Find where the given text appears and provide that cell's center as [X, Y] coordinate. 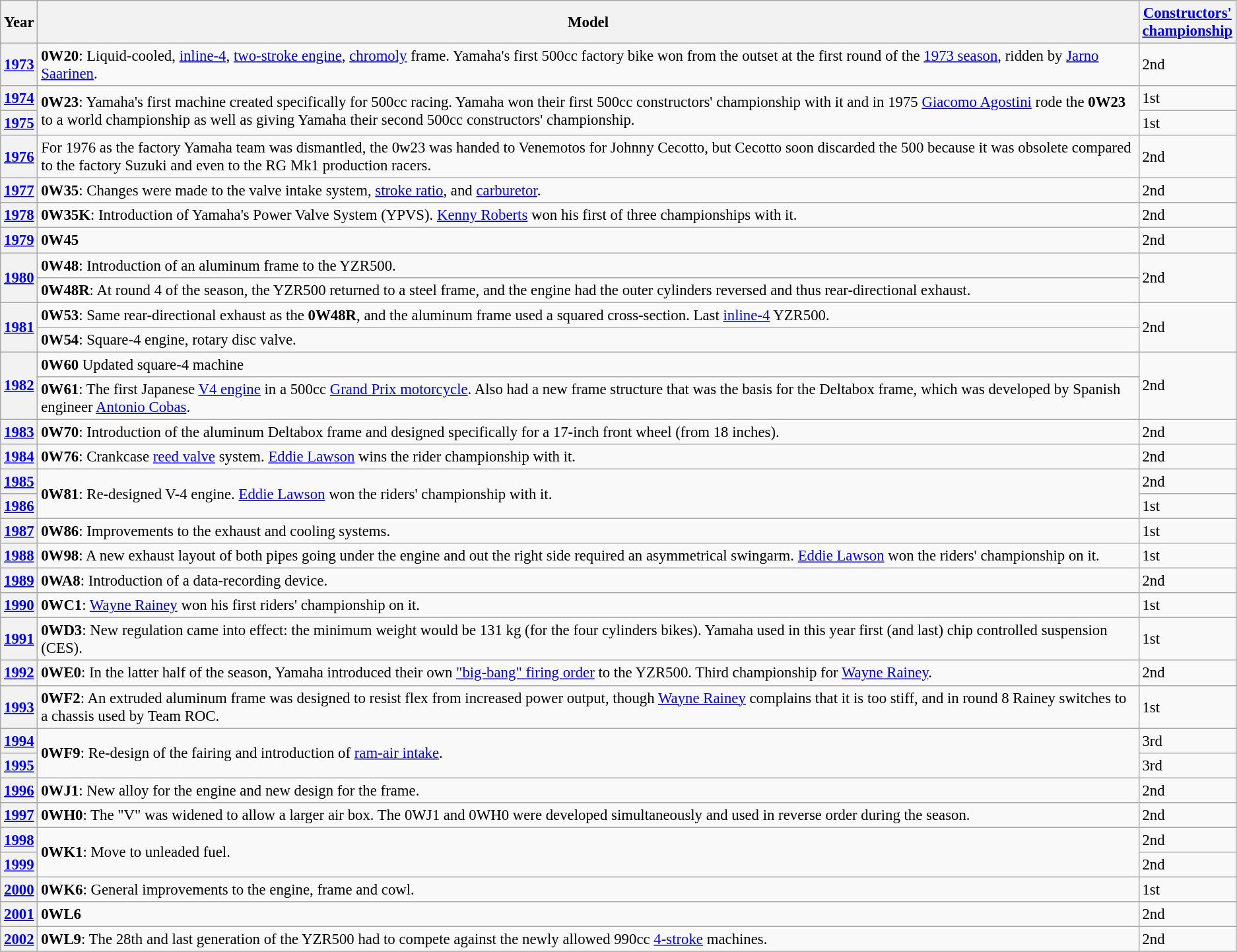
0W60 Updated square-4 machine [588, 364]
2002 [19, 939]
0W86: Improvements to the exhaust and cooling systems. [588, 531]
1984 [19, 457]
1981 [19, 327]
1975 [19, 123]
0W45 [588, 240]
0W81: Re-designed V-4 engine. Eddie Lawson won the riders' championship with it. [588, 494]
1980 [19, 277]
1989 [19, 581]
0WK1: Move to unleaded fuel. [588, 852]
1993 [19, 706]
1995 [19, 765]
1992 [19, 673]
0W35: Changes were made to the valve intake system, stroke ratio, and carburetor. [588, 191]
1988 [19, 556]
0WF9: Re-design of the fairing and introduction of ram-air intake. [588, 753]
0WK6: General improvements to the engine, frame and cowl. [588, 889]
Model [588, 22]
0WA8: Introduction of a data-recording device. [588, 581]
1976 [19, 157]
1991 [19, 639]
1990 [19, 605]
1997 [19, 815]
1979 [19, 240]
1998 [19, 840]
2000 [19, 889]
1974 [19, 98]
1996 [19, 790]
1977 [19, 191]
Year [19, 22]
0WE0: In the latter half of the season, Yamaha introduced their own "big-bang" firing order to the YZR500. Third championship for Wayne Rainey. [588, 673]
1973 [19, 65]
0WJ1: New alloy for the engine and new design for the frame. [588, 790]
1978 [19, 216]
1983 [19, 432]
Constructors'championship [1187, 22]
2001 [19, 914]
1986 [19, 506]
1994 [19, 741]
0W54: Square-4 engine, rotary disc valve. [588, 339]
0WL9: The 28th and last generation of the YZR500 had to compete against the newly allowed 990cc 4-stroke machines. [588, 939]
0W70: Introduction of the aluminum Deltabox frame and designed specifically for a 17-inch front wheel (from 18 inches). [588, 432]
0W48: Introduction of an aluminum frame to the YZR500. [588, 265]
0WL6 [588, 914]
0WH0: The "V" was widened to allow a larger air box. The 0WJ1 and 0WH0 were developed simultaneously and used in reverse order during the season. [588, 815]
1999 [19, 865]
0W35K: Introduction of Yamaha's Power Valve System (YPVS). Kenny Roberts won his first of three championships with it. [588, 216]
1987 [19, 531]
0W76: Crankcase reed valve system. Eddie Lawson wins the rider championship with it. [588, 457]
1982 [19, 386]
1985 [19, 481]
0W53: Same rear-directional exhaust as the 0W48R, and the aluminum frame used a squared cross-section. Last inline-4 YZR500. [588, 315]
0WC1: Wayne Rainey won his first riders' championship on it. [588, 605]
